Find where the given text appears and provide that cell's center as (x, y) coordinate. 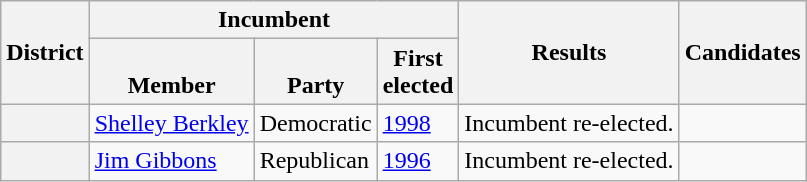
Results (569, 52)
Jim Gibbons (172, 161)
Democratic (316, 123)
Republican (316, 161)
Firstelected (418, 72)
Incumbent (274, 20)
Member (172, 72)
District (45, 52)
1996 (418, 161)
Party (316, 72)
Candidates (742, 52)
1998 (418, 123)
Shelley Berkley (172, 123)
